Search for the cell housing the specified text and yield its [x, y] center coordinate. 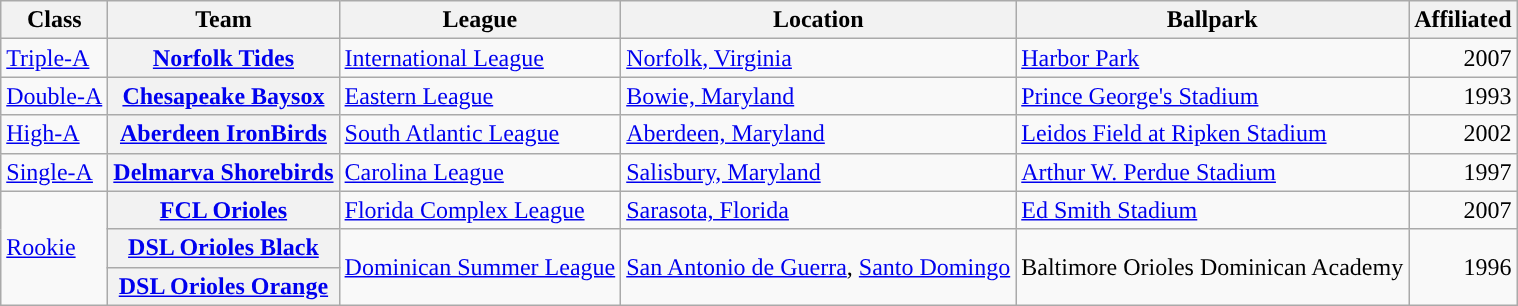
South Atlantic League [480, 134]
Ballpark [1212, 20]
Salisbury, Maryland [818, 172]
Leidos Field at Ripken Stadium [1212, 134]
Class [54, 20]
Sarasota, Florida [818, 210]
DSL Orioles Black [224, 248]
Arthur W. Perdue Stadium [1212, 172]
High-A [54, 134]
1997 [1463, 172]
Carolina League [480, 172]
1993 [1463, 96]
Rookie [54, 248]
Affiliated [1463, 20]
Baltimore Orioles Dominican Academy [1212, 267]
Chesapeake Baysox [224, 96]
Delmarva Shorebirds [224, 172]
Team [224, 20]
San Antonio de Guerra, Santo Domingo [818, 267]
Location [818, 20]
Aberdeen, Maryland [818, 134]
2002 [1463, 134]
Eastern League [480, 96]
Florida Complex League [480, 210]
Norfolk Tides [224, 58]
Prince George's Stadium [1212, 96]
Double-A [54, 96]
International League [480, 58]
1996 [1463, 267]
Triple-A [54, 58]
DSL Orioles Orange [224, 286]
Aberdeen IronBirds [224, 134]
Single-A [54, 172]
League [480, 20]
Norfolk, Virginia [818, 58]
FCL Orioles [224, 210]
Dominican Summer League [480, 267]
Ed Smith Stadium [1212, 210]
Harbor Park [1212, 58]
Bowie, Maryland [818, 96]
